Determine the [X, Y] coordinate at the center of the cell enclosing the given text.  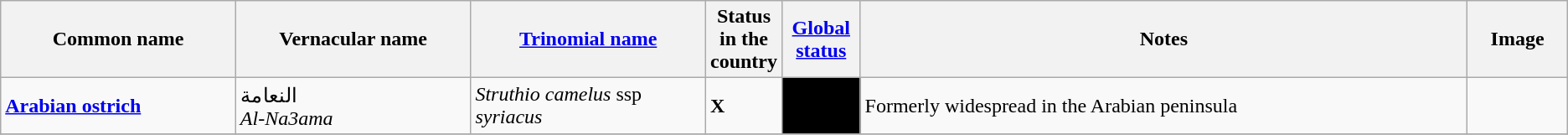
Global status [822, 39]
Vernacular name [353, 39]
Notes [1164, 39]
X [744, 106]
Arabian ostrich [119, 106]
النعامةAl-Na3ama [353, 106]
Common name [119, 39]
Status in the country [744, 39]
Trinomial name [588, 39]
Formerly widespread in the Arabian peninsula [1164, 106]
Struthio camelus ssp syriacus [588, 106]
Image [1518, 39]
